Capture the cell that displays the provided text and extract its [x, y] central coordinate. 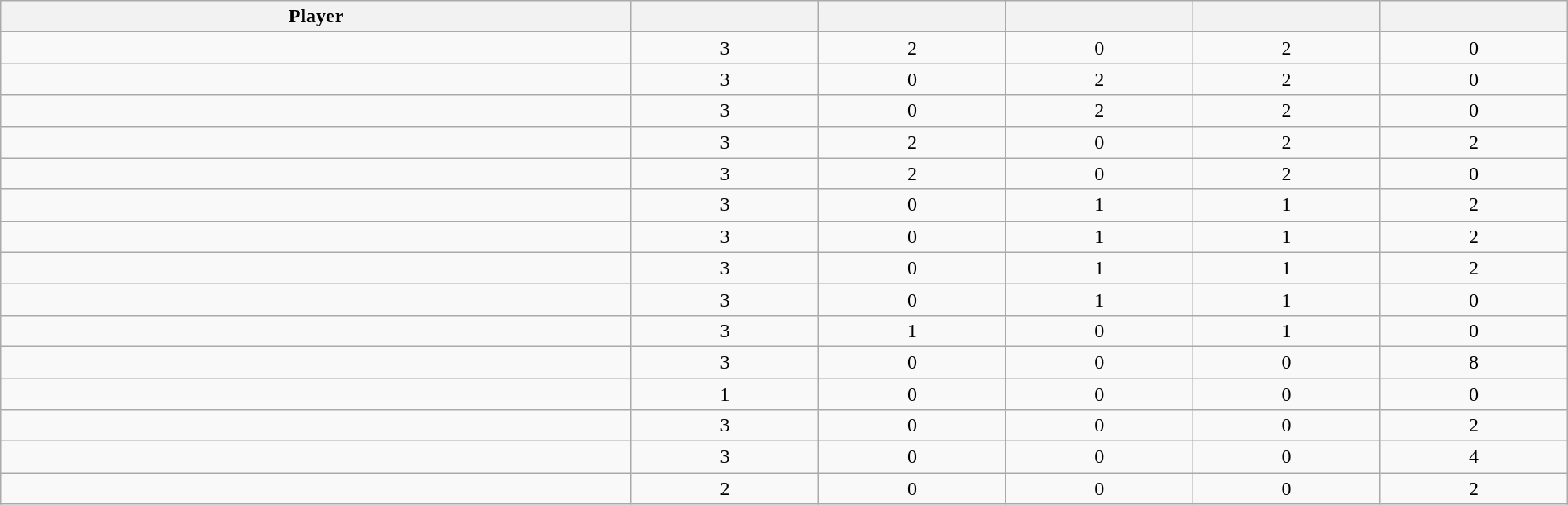
4 [1474, 457]
Player [316, 17]
8 [1474, 362]
